Determine the [x, y] coordinate at the center of the cell enclosing the given text.  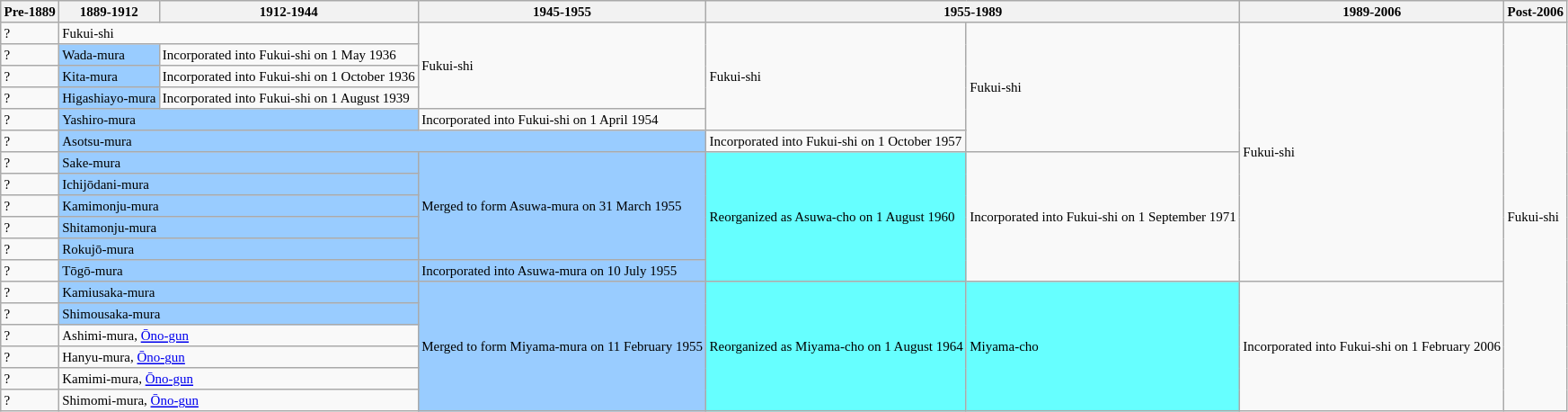
Incorporated into Fukui-shi on 1 August 1939 [288, 98]
Wada-mura [109, 55]
Ichijōdani-mura [238, 184]
Incorporated into Fukui-shi on 1 February 2006 [1372, 346]
Kamimi-mura, Ōno-gun [238, 379]
1955-1989 [973, 12]
Ashimi-mura, Ōno-gun [238, 336]
Shimomi-mura, Ōno-gun [238, 400]
Yashiro-mura [238, 120]
Reorganized as Asuwa-cho on 1 August 1960 [837, 217]
Miyama-cho [1103, 346]
Asotsu-mura [382, 141]
Incorporated into Fukui-shi on 1 October 1936 [288, 76]
Hanyu-mura, Ōno-gun [238, 357]
Rokujō-mura [238, 249]
Kita-mura [109, 76]
Higashiayo-mura [109, 98]
Post-2006 [1536, 12]
Incorporated into Fukui-shi on 1 May 1936 [288, 55]
1945-1955 [562, 12]
Incorporated into Fukui-shi on 1 April 1954 [562, 120]
1889-1912 [109, 12]
Merged to form Miyama-mura on 11 February 1955 [562, 346]
Kamiusaka-mura [238, 292]
Sake-mura [238, 163]
Merged to form Asuwa-mura on 31 March 1955 [562, 206]
Tōgō-mura [238, 271]
Incorporated into Fukui-shi on 1 September 1971 [1103, 217]
Incorporated into Asuwa-mura on 10 July 1955 [562, 271]
Kamimonju-mura [238, 206]
Pre-1889 [31, 12]
Reorganized as Miyama-cho on 1 August 1964 [837, 346]
1989-2006 [1372, 12]
Shitamonju-mura [238, 228]
Incorporated into Fukui-shi on 1 October 1957 [837, 141]
1912-1944 [288, 12]
Shimousaka-mura [238, 314]
